Find where the given text appears and provide that cell's center as [X, Y] coordinate. 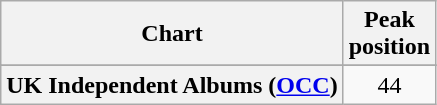
Chart [172, 34]
Peakposition [389, 34]
44 [389, 85]
UK Independent Albums (OCC) [172, 85]
